Pinpoint the cell where the given text exists, returning its [x, y] midpoint coordinate. 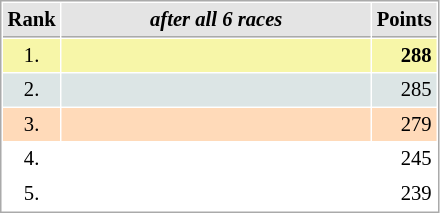
288 [404, 56]
Points [404, 20]
1. [32, 56]
5. [32, 194]
245 [404, 158]
Rank [32, 20]
239 [404, 194]
2. [32, 90]
3. [32, 124]
4. [32, 158]
after all 6 races [216, 20]
279 [404, 124]
285 [404, 90]
